For the text-containing cell, return its midpoint in [X, Y] coordinate format. 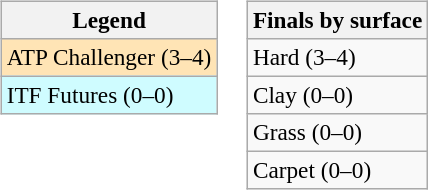
Hard (3–4) [337, 57]
Grass (0–0) [337, 133]
Clay (0–0) [337, 95]
ITF Futures (0–0) [108, 95]
Legend [108, 20]
Finals by surface [337, 20]
ATP Challenger (3–4) [108, 57]
Carpet (0–0) [337, 171]
